Return the [x, y] coordinate for the center point of the cell that contains the specified text.  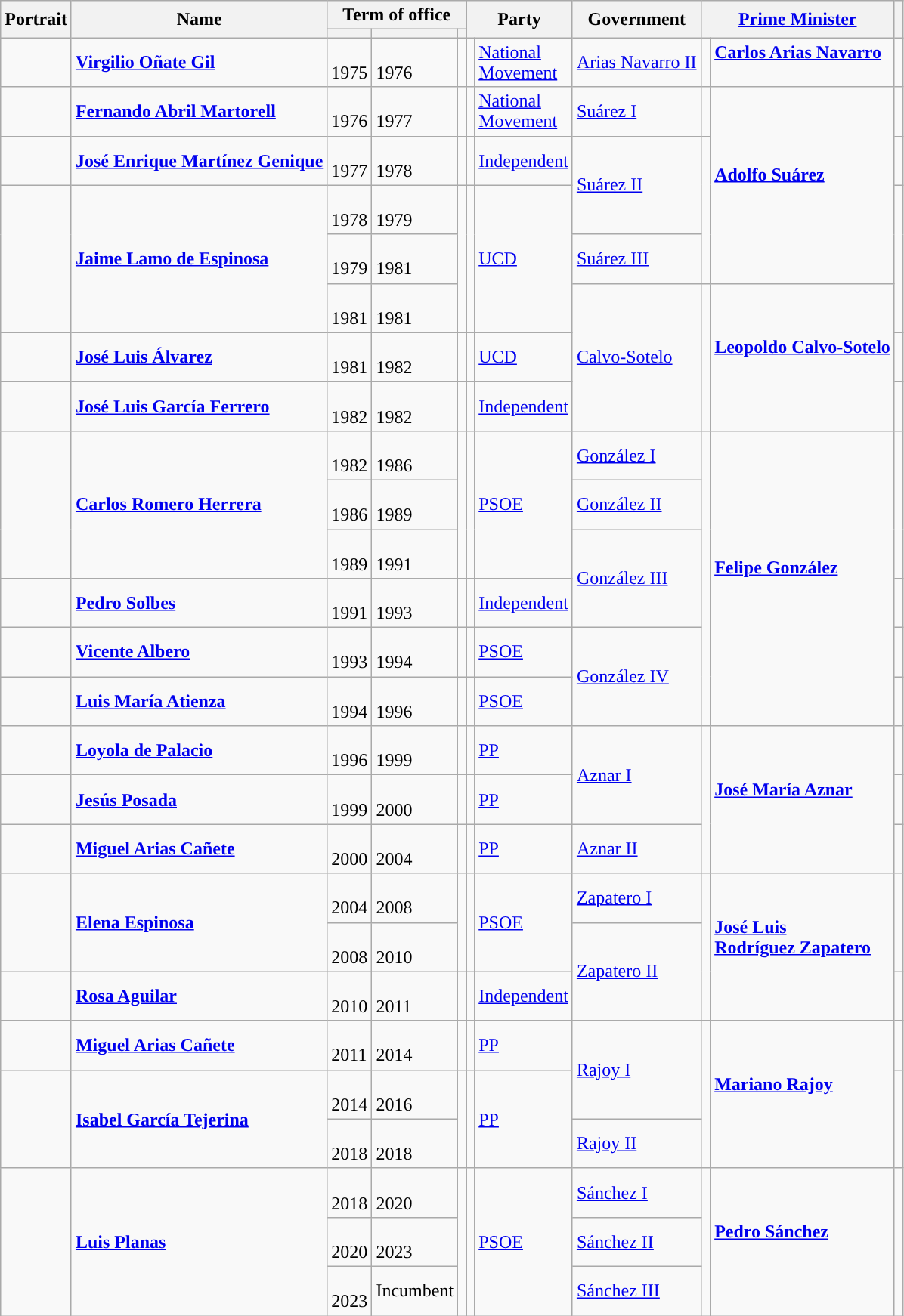
Name [199, 20]
José Luis Álvarez [199, 357]
José Enrique Martínez Genique [199, 160]
González II [636, 505]
Mariano Rajoy [803, 1094]
Party [520, 20]
Calvo-Sotelo [636, 357]
2016 [415, 1094]
González IV [636, 677]
Leopoldo Calvo-Sotelo [803, 357]
José LuisRodríguez Zapatero [803, 947]
Virgilio Oñate Gil [199, 62]
Carlos Arias Navarro [803, 62]
Jaime Lamo de Espinosa [199, 258]
Luis María Atienza [199, 701]
Adolfo Suárez [803, 185]
Zapatero II [636, 972]
Portrait [36, 20]
Term of office [397, 15]
Rosa Aguilar [199, 996]
Elena Espinosa [199, 922]
Loyola de Palacio [199, 751]
Government [636, 20]
José María Aznar [803, 799]
Fernando Abril Martorell [199, 112]
Felipe González [803, 578]
Jesús Posada [199, 799]
Suárez II [636, 185]
Suárez I [636, 112]
Carlos Romero Herrera [199, 505]
José Luis García Ferrero [199, 406]
Sánchez III [636, 1290]
Pedro Solbes [199, 603]
Rajoy II [636, 1144]
Sánchez I [636, 1192]
Aznar I [636, 775]
Luis Planas [199, 1242]
Rajoy I [636, 1070]
Incumbent [415, 1290]
González III [636, 578]
Prime Minister [797, 20]
Vicente Albero [199, 653]
González I [636, 455]
Suárez III [636, 258]
Pedro Sánchez [803, 1242]
1975 [349, 62]
Arias Navarro II [636, 62]
Isabel García Tejerina [199, 1119]
Zapatero I [636, 897]
Sánchez II [636, 1242]
Aznar II [636, 849]
